Detect which cell encompasses the target text, then output its (X, Y) center coordinate. 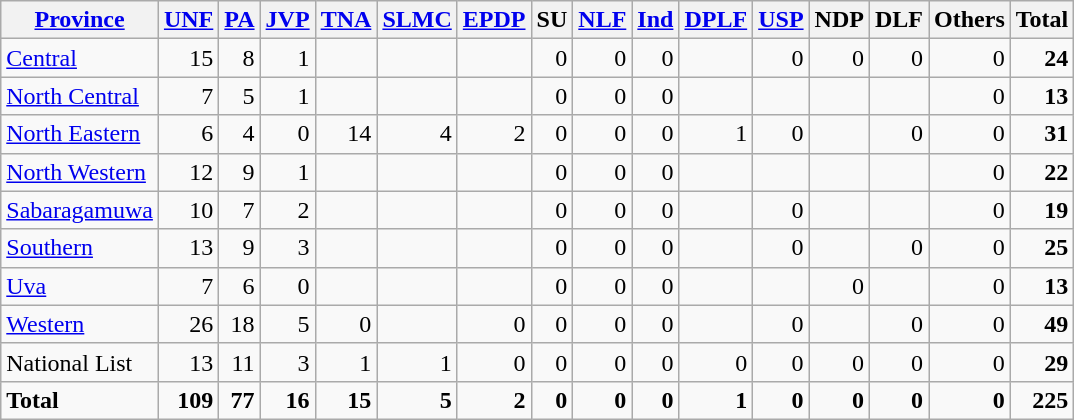
11 (240, 362)
49 (1042, 324)
NDP (839, 20)
29 (1042, 362)
North Eastern (80, 134)
DLF (898, 20)
Southern (80, 248)
77 (240, 400)
Western (80, 324)
109 (188, 400)
DPLF (716, 20)
26 (188, 324)
National List (80, 362)
SU (552, 20)
USP (781, 20)
Central (80, 58)
Sabaragamuwa (80, 210)
10 (188, 210)
18 (240, 324)
EPDP (494, 20)
Ind (656, 20)
22 (1042, 172)
12 (188, 172)
SLMC (417, 20)
14 (346, 134)
North Central (80, 96)
31 (1042, 134)
North Western (80, 172)
19 (1042, 210)
TNA (346, 20)
JVP (288, 20)
NLF (602, 20)
Others (970, 20)
24 (1042, 58)
UNF (188, 20)
25 (1042, 248)
16 (288, 400)
PA (240, 20)
225 (1042, 400)
8 (240, 58)
Province (80, 20)
Uva (80, 286)
